Output the (X, Y) coordinate of the center of the cell containing the given text.  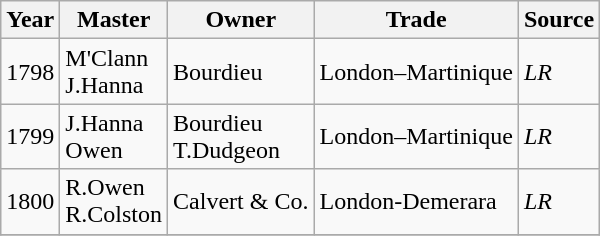
Source (558, 20)
Year (30, 20)
BourdieuT.Dudgeon (241, 136)
1798 (30, 72)
M'ClannJ.Hanna (114, 72)
R.OwenR.Colston (114, 202)
Calvert & Co. (241, 202)
Owner (241, 20)
Bourdieu (241, 72)
Master (114, 20)
London-Demerara (416, 202)
Trade (416, 20)
1799 (30, 136)
1800 (30, 202)
J.HannaOwen (114, 136)
